Return the [X, Y] coordinate for the center point of the cell that contains the specified text.  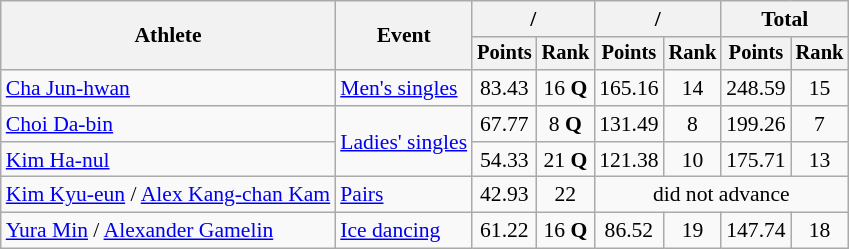
Athlete [168, 36]
7 [820, 124]
175.71 [756, 160]
199.26 [756, 124]
131.49 [628, 124]
Cha Jun-hwan [168, 88]
Event [404, 36]
8 Q [566, 124]
Kim Ha-nul [168, 160]
Ladies' singles [404, 142]
54.33 [504, 160]
14 [693, 88]
10 [693, 160]
Kim Kyu-eun / Alex Kang-chan Kam [168, 195]
Total [784, 19]
15 [820, 88]
21 Q [566, 160]
248.59 [756, 88]
22 [566, 195]
Choi Da-bin [168, 124]
147.74 [756, 231]
did not advance [721, 195]
Pairs [404, 195]
121.38 [628, 160]
Ice dancing [404, 231]
67.77 [504, 124]
61.22 [504, 231]
Yura Min / Alexander Gamelin [168, 231]
165.16 [628, 88]
18 [820, 231]
42.93 [504, 195]
13 [820, 160]
Men's singles [404, 88]
8 [693, 124]
19 [693, 231]
86.52 [628, 231]
83.43 [504, 88]
